Provide the (x, y) coordinate of the cell's center where the given text is located.  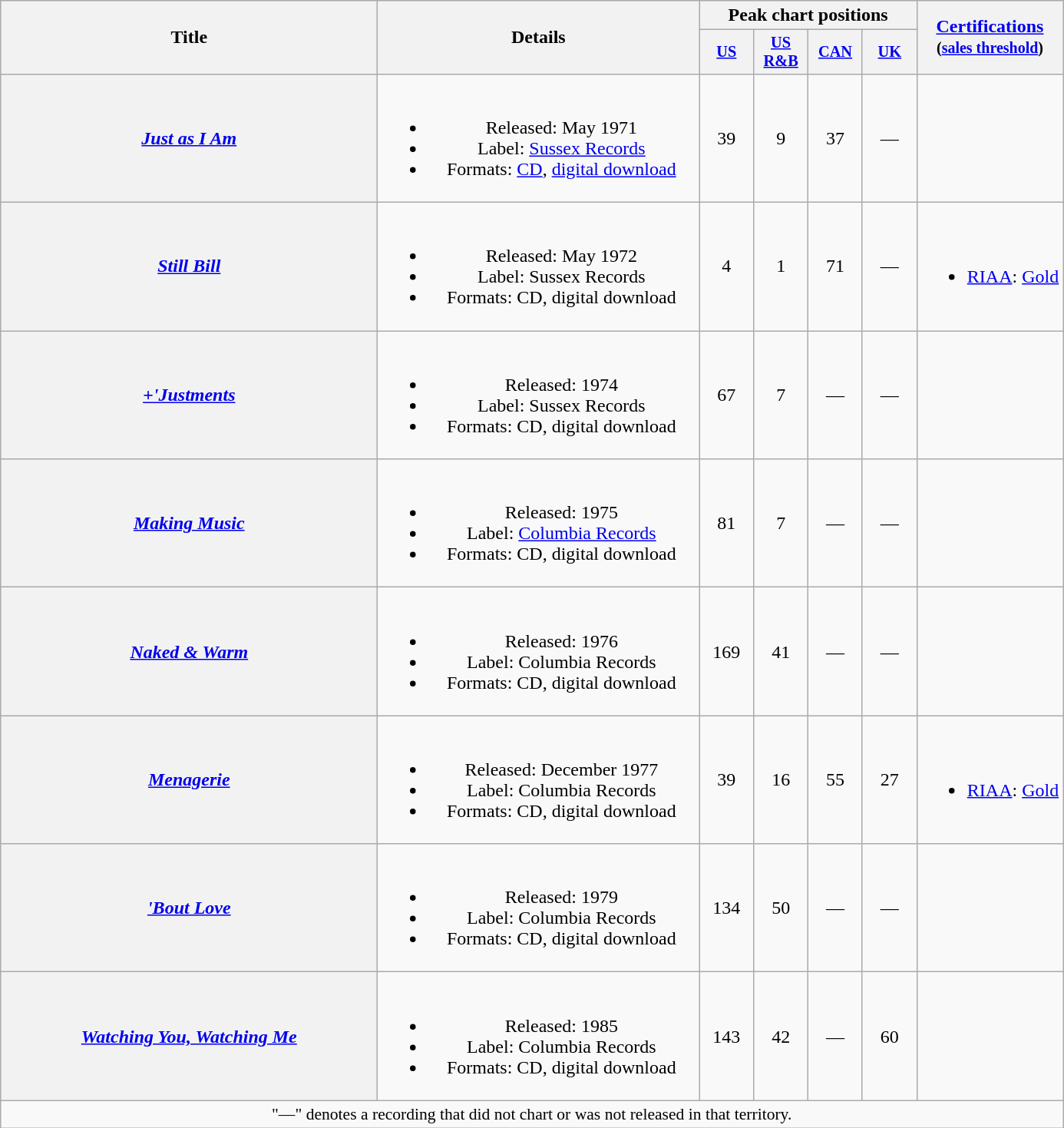
Released: May 1971Label: Sussex RecordsFormats: CD, digital download (539, 138)
41 (781, 651)
+'Justments (189, 395)
Released: 1976Label: Columbia RecordsFormats: CD, digital download (539, 651)
Released: May 1972Label: Sussex RecordsFormats: CD, digital download (539, 267)
9 (781, 138)
Peak chart positions (808, 15)
Details (539, 38)
'Bout Love (189, 908)
"—" denotes a recording that did not chart or was not released in that territory. (532, 1114)
169 (726, 651)
Still Bill (189, 267)
Just as I Am (189, 138)
Menagerie (189, 780)
Naked & Warm (189, 651)
USR&B (781, 52)
16 (781, 780)
Released: December 1977Label: Columbia RecordsFormats: CD, digital download (539, 780)
Released: 1975Label: Columbia RecordsFormats: CD, digital download (539, 524)
60 (889, 1037)
1 (781, 267)
50 (781, 908)
Making Music (189, 524)
27 (889, 780)
81 (726, 524)
Certifications(sales threshold) (990, 38)
Released: 1974Label: Sussex RecordsFormats: CD, digital download (539, 395)
143 (726, 1037)
67 (726, 395)
71 (835, 267)
42 (781, 1037)
CAN (835, 52)
US (726, 52)
Watching You, Watching Me (189, 1037)
37 (835, 138)
4 (726, 267)
Released: 1985Label: Columbia RecordsFormats: CD, digital download (539, 1037)
55 (835, 780)
Title (189, 38)
Released: 1979Label: Columbia RecordsFormats: CD, digital download (539, 908)
134 (726, 908)
UK (889, 52)
